Capture the cell that displays the provided text and extract its (X, Y) central coordinate. 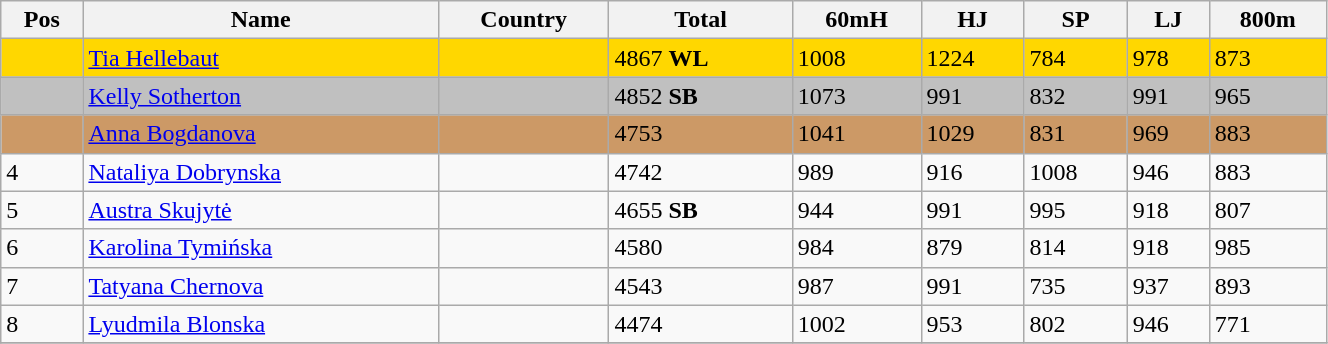
985 (1268, 248)
735 (1076, 286)
Kelly Sotherton (260, 96)
1041 (856, 134)
953 (972, 324)
Country (524, 20)
Nataliya Dobrynska (260, 172)
832 (1076, 96)
SP (1076, 20)
1224 (972, 58)
Tatyana Chernova (260, 286)
831 (1076, 134)
802 (1076, 324)
916 (972, 172)
987 (856, 286)
Pos (42, 20)
814 (1076, 248)
995 (1076, 210)
4 (42, 172)
4474 (700, 324)
4655 SB (700, 210)
HJ (972, 20)
978 (1168, 58)
1002 (856, 324)
969 (1168, 134)
4852 SB (700, 96)
8 (42, 324)
Karolina Tymińska (260, 248)
879 (972, 248)
1073 (856, 96)
Lyudmila Blonska (260, 324)
771 (1268, 324)
893 (1268, 286)
Tia Hellebaut (260, 58)
Name (260, 20)
60mH (856, 20)
944 (856, 210)
Anna Bogdanova (260, 134)
5 (42, 210)
4543 (700, 286)
4753 (700, 134)
6 (42, 248)
4580 (700, 248)
784 (1076, 58)
1029 (972, 134)
7 (42, 286)
807 (1268, 210)
989 (856, 172)
4867 WL (700, 58)
965 (1268, 96)
4742 (700, 172)
800m (1268, 20)
LJ (1168, 20)
873 (1268, 58)
Total (700, 20)
984 (856, 248)
Austra Skujytė (260, 210)
937 (1168, 286)
